Find where the given text appears and provide that cell's center as (x, y) coordinate. 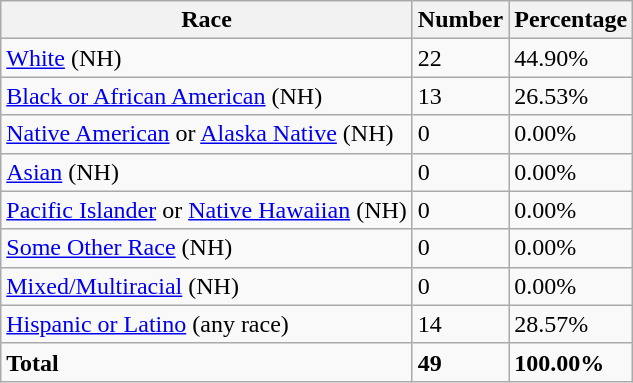
49 (460, 362)
14 (460, 324)
100.00% (571, 362)
26.53% (571, 96)
44.90% (571, 58)
Asian (NH) (207, 172)
White (NH) (207, 58)
28.57% (571, 324)
Hispanic or Latino (any race) (207, 324)
Race (207, 20)
Number (460, 20)
Pacific Islander or Native Hawaiian (NH) (207, 210)
Mixed/Multiracial (NH) (207, 286)
22 (460, 58)
Native American or Alaska Native (NH) (207, 134)
Some Other Race (NH) (207, 248)
Total (207, 362)
Percentage (571, 20)
13 (460, 96)
Black or African American (NH) (207, 96)
